Return (X, Y) of the center of cell containing provided text 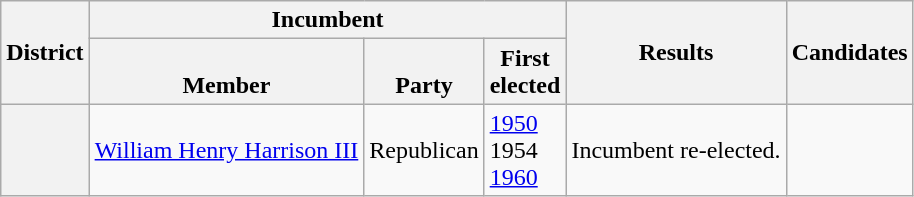
William Henry Harrison III (226, 150)
Member (226, 72)
Candidates (850, 52)
Party (424, 72)
Incumbent (328, 20)
19501954 1960 (525, 150)
Republican (424, 150)
Results (676, 52)
Incumbent re-elected. (676, 150)
District (45, 52)
Firstelected (525, 72)
